Capture the cell that displays the provided text and extract its (X, Y) central coordinate. 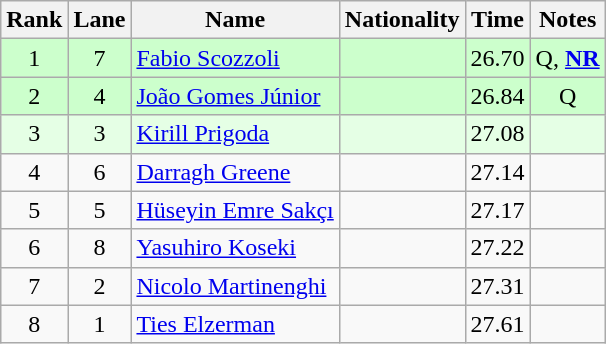
Name (235, 20)
Q, NR (568, 58)
27.61 (498, 324)
Q (568, 96)
Nicolo Martinenghi (235, 286)
27.22 (498, 248)
Yasuhiro Koseki (235, 248)
27.14 (498, 172)
27.08 (498, 134)
Darragh Greene (235, 172)
Hüseyin Emre Sakçı (235, 210)
Time (498, 20)
27.17 (498, 210)
João Gomes Júnior (235, 96)
Fabio Scozzoli (235, 58)
Kirill Prigoda (235, 134)
27.31 (498, 286)
Ties Elzerman (235, 324)
26.70 (498, 58)
Notes (568, 20)
Rank (34, 20)
Nationality (402, 20)
Lane (100, 20)
26.84 (498, 96)
